Extract the [x, y] coordinate from the center of the cell holding the provided text.  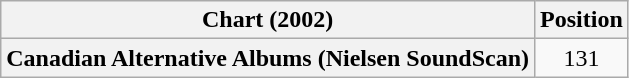
131 [582, 58]
Position [582, 20]
Chart (2002) [268, 20]
Canadian Alternative Albums (Nielsen SoundScan) [268, 58]
